Pinpoint the cell where the given text exists, returning its (x, y) midpoint coordinate. 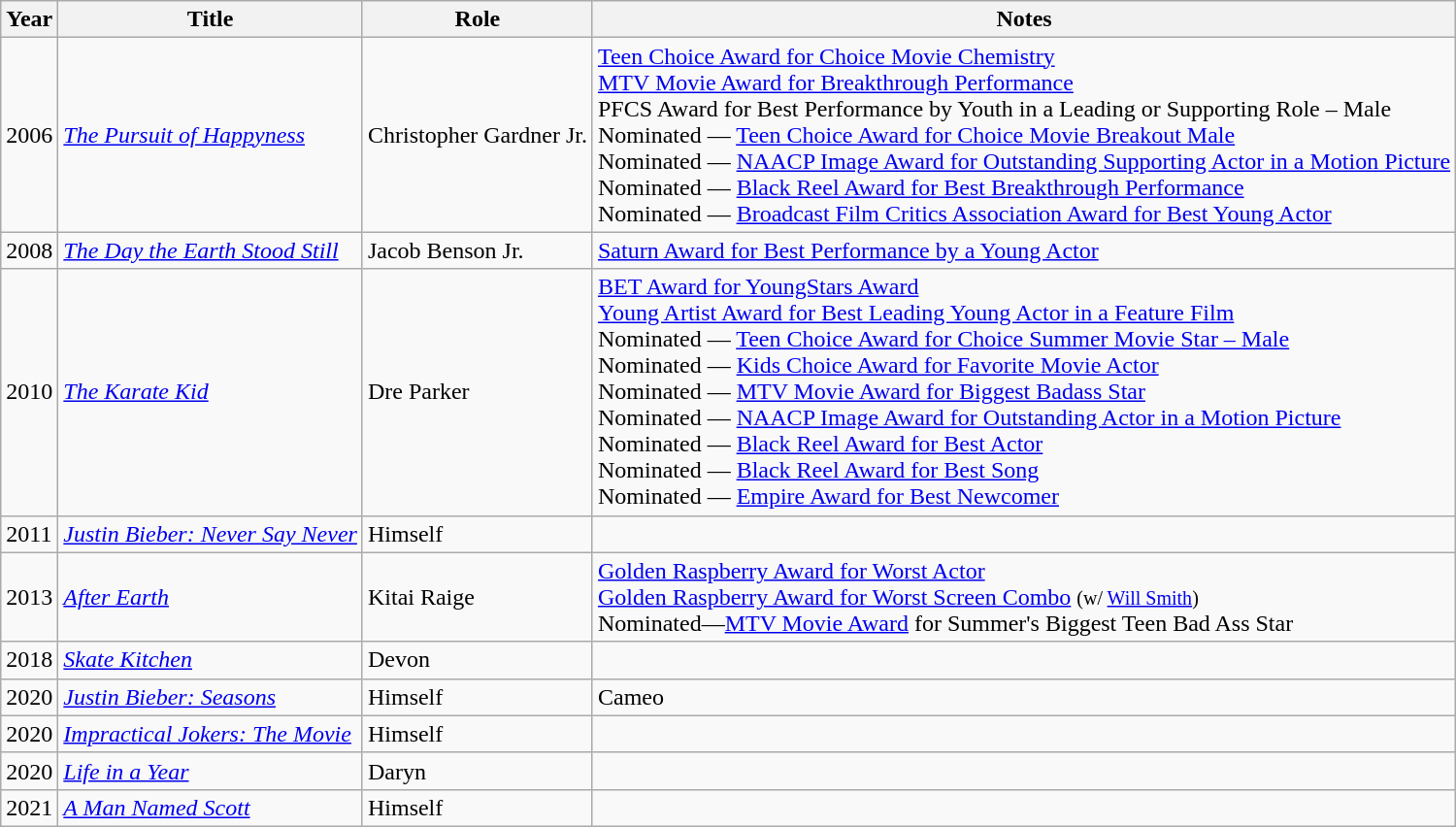
Daryn (478, 771)
Christopher Gardner Jr. (478, 135)
Skate Kitchen (211, 660)
2021 (29, 808)
2006 (29, 135)
The Day the Earth Stood Still (211, 250)
Jacob Benson Jr. (478, 250)
Dre Parker (478, 392)
The Karate Kid (211, 392)
2018 (29, 660)
Kitai Raige (478, 597)
2013 (29, 597)
Devon (478, 660)
Saturn Award for Best Performance by a Young Actor (1023, 250)
Impractical Jokers: The Movie (211, 734)
Justin Bieber: Seasons (211, 697)
Life in a Year (211, 771)
Title (211, 19)
Year (29, 19)
A Man Named Scott (211, 808)
Notes (1023, 19)
Role (478, 19)
After Earth (211, 597)
2010 (29, 392)
2011 (29, 534)
2008 (29, 250)
The Pursuit of Happyness (211, 135)
Cameo (1023, 697)
Justin Bieber: Never Say Never (211, 534)
